Identify which cell holds the provided text, then report its (X, Y) central coordinate. 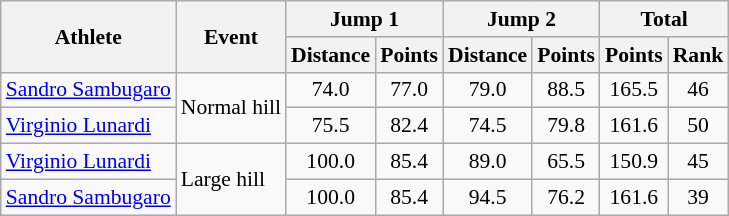
Event (231, 36)
Rank (698, 55)
Jump 1 (364, 19)
45 (698, 162)
79.0 (488, 90)
Normal hill (231, 108)
39 (698, 197)
74.0 (330, 90)
88.5 (566, 90)
165.5 (634, 90)
Athlete (88, 36)
46 (698, 90)
150.9 (634, 162)
50 (698, 126)
65.5 (566, 162)
Total (664, 19)
75.5 (330, 126)
79.8 (566, 126)
76.2 (566, 197)
Jump 2 (522, 19)
94.5 (488, 197)
74.5 (488, 126)
Large hill (231, 180)
82.4 (409, 126)
89.0 (488, 162)
77.0 (409, 90)
